Output the [X, Y] coordinate of the center of the cell containing the given text.  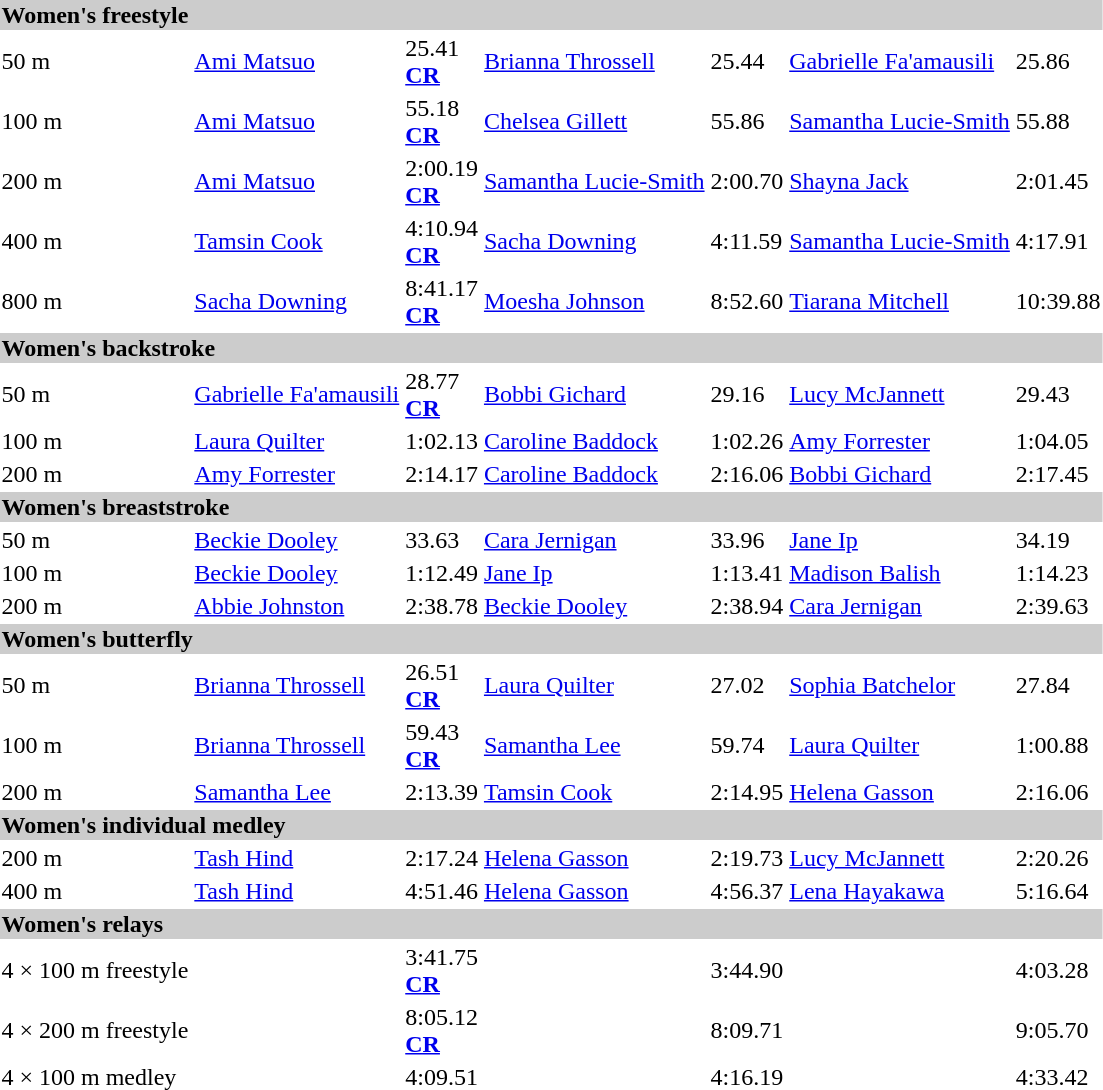
Shayna Jack [900, 182]
8:41.17 CR [442, 302]
4:51.46 [442, 891]
59.43 CR [442, 746]
2:17.24 [442, 858]
33.63 [442, 540]
29.16 [747, 394]
55.86 [747, 122]
2:00.19 CR [442, 182]
Women's backstroke [551, 348]
55.18 CR [442, 122]
2:38.78 [442, 606]
Women's relays [551, 924]
8:52.60 [747, 302]
1:00.88 [1058, 746]
3:41.75 CR [442, 970]
59.74 [747, 746]
34.19 [1058, 540]
Women's butterfly [551, 639]
2:00.70 [747, 182]
8:05.12 CR [442, 1030]
Sophia Batchelor [900, 686]
1:14.23 [1058, 573]
1:12.49 [442, 573]
Madison Balish [900, 573]
55.88 [1058, 122]
Women's individual medley [551, 825]
1:13.41 [747, 573]
4 × 100 m freestyle [95, 970]
1:02.13 [442, 441]
5:16.64 [1058, 891]
4:10.94 CR [442, 242]
28.77 CR [442, 394]
27.84 [1058, 686]
25.44 [747, 62]
25.86 [1058, 62]
Chelsea Gillett [594, 122]
4 × 200 m freestyle [95, 1030]
1:02.26 [747, 441]
8:09.71 [747, 1030]
2:14.95 [747, 792]
Lena Hayakawa [900, 891]
Moesha Johnson [594, 302]
1:04.05 [1058, 441]
4:11.59 [747, 242]
25.41 CR [442, 62]
2:20.26 [1058, 858]
33.96 [747, 540]
2:39.63 [1058, 606]
2:01.45 [1058, 182]
2:38.94 [747, 606]
4:56.37 [747, 891]
2:17.45 [1058, 474]
4:17.91 [1058, 242]
26.51 CR [442, 686]
800 m [95, 302]
Women's freestyle [551, 15]
10:39.88 [1058, 302]
Women's breaststroke [551, 507]
3:44.90 [747, 970]
Tiarana Mitchell [900, 302]
2:19.73 [747, 858]
2:13.39 [442, 792]
29.43 [1058, 394]
Abbie Johnston [297, 606]
9:05.70 [1058, 1030]
4:03.28 [1058, 970]
27.02 [747, 686]
2:14.17 [442, 474]
